Find where the given text appears and provide that cell's center as (x, y) coordinate. 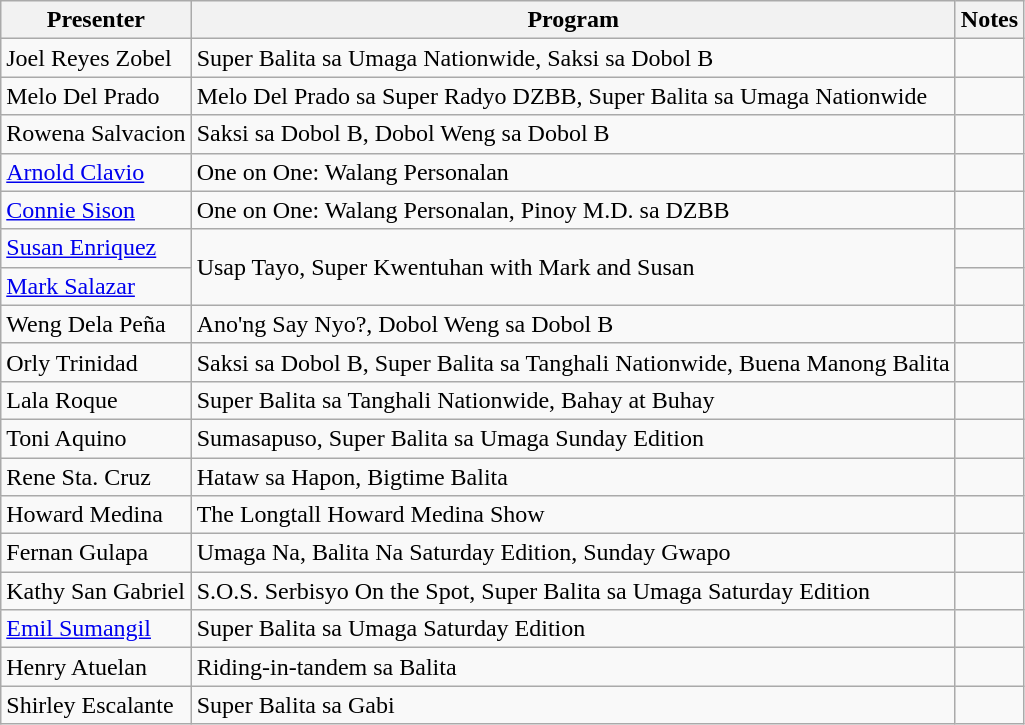
Presenter (96, 20)
Saksi sa Dobol B, Dobol Weng sa Dobol B (573, 134)
Umaga Na, Balita Na Saturday Edition, Sunday Gwapo (573, 553)
Usap Tayo, Super Kwentuhan with Mark and Susan (573, 267)
Shirley Escalante (96, 705)
Rowena Salvacion (96, 134)
Notes (989, 20)
Hataw sa Hapon, Bigtime Balita (573, 477)
One on One: Walang Personalan (573, 172)
Melo Del Prado (96, 96)
Melo Del Prado sa Super Radyo DZBB, Super Balita sa Umaga Nationwide (573, 96)
Ano'ng Say Nyo?, Dobol Weng sa Dobol B (573, 324)
Orly Trinidad (96, 362)
S.O.S. Serbisyo On the Spot, Super Balita sa Umaga Saturday Edition (573, 591)
Super Balita sa Umaga Saturday Edition (573, 629)
Weng Dela Peña (96, 324)
Saksi sa Dobol B, Super Balita sa Tanghali Nationwide, Buena Manong Balita (573, 362)
Rene Sta. Cruz (96, 477)
Sumasapuso, Super Balita sa Umaga Sunday Edition (573, 438)
Henry Atuelan (96, 667)
Toni Aquino (96, 438)
Super Balita sa Umaga Nationwide, Saksi sa Dobol B (573, 58)
The Longtall Howard Medina Show (573, 515)
Super Balita sa Gabi (573, 705)
Joel Reyes Zobel (96, 58)
Connie Sison (96, 210)
Riding-in-tandem sa Balita (573, 667)
Lala Roque (96, 400)
One on One: Walang Personalan, Pinoy M.D. sa DZBB (573, 210)
Susan Enriquez (96, 248)
Program (573, 20)
Emil Sumangil (96, 629)
Super Balita sa Tanghali Nationwide, Bahay at Buhay (573, 400)
Fernan Gulapa (96, 553)
Howard Medina (96, 515)
Arnold Clavio (96, 172)
Kathy San Gabriel (96, 591)
Mark Salazar (96, 286)
